Locate the cell with the specified text and output its [x, y] center coordinate. 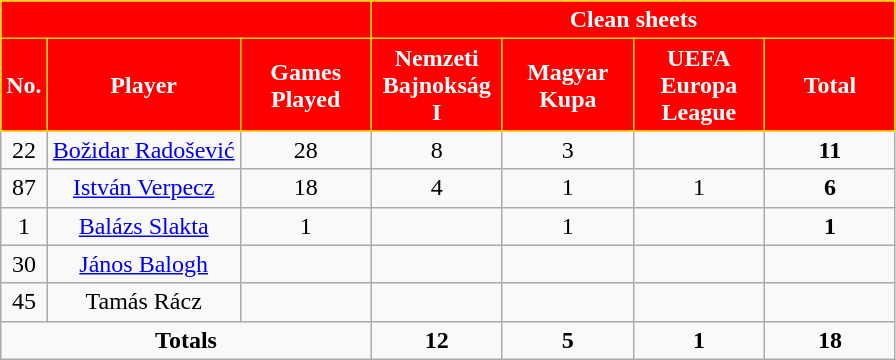
28 [306, 150]
Nemzeti Bajnokság I [436, 85]
János Balogh [144, 264]
Božidar Radošević [144, 150]
5 [568, 340]
22 [24, 150]
Clean sheets [633, 20]
87 [24, 188]
30 [24, 264]
Magyar Kupa [568, 85]
Total [830, 85]
12 [436, 340]
6 [830, 188]
45 [24, 302]
István Verpecz [144, 188]
11 [830, 150]
8 [436, 150]
Totals [186, 340]
No. [24, 85]
Tamás Rácz [144, 302]
Balázs Slakta [144, 226]
Player [144, 85]
3 [568, 150]
UEFA Europa League [698, 85]
Games Played [306, 85]
4 [436, 188]
